Scan for the cell matching the given text and deliver its (X, Y) coordinate at center. 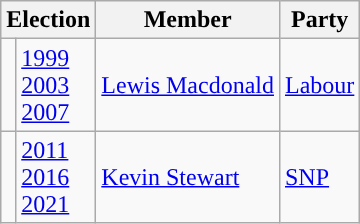
SNP (319, 177)
201120162021 (56, 177)
Kevin Stewart (188, 177)
Election (48, 20)
199920032007 (56, 85)
Lewis Macdonald (188, 85)
Labour (319, 85)
Member (188, 20)
Party (319, 20)
